Determine the (x, y) coordinate at the center of the cell enclosing the given text.  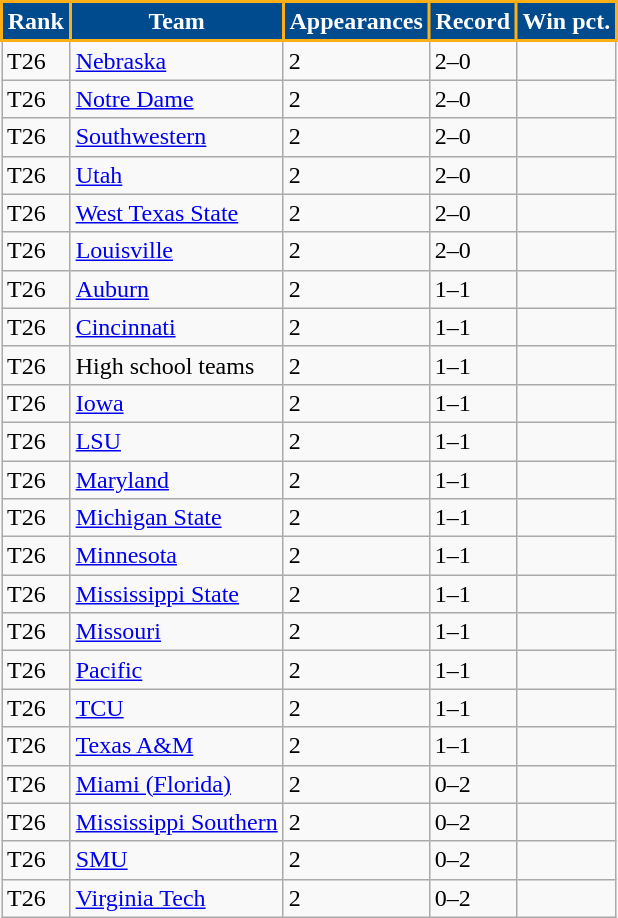
Record (472, 22)
Appearances (356, 22)
Miami (Florida) (176, 784)
Utah (176, 175)
Iowa (176, 403)
Maryland (176, 479)
High school teams (176, 365)
Michigan State (176, 518)
Southwestern (176, 137)
Texas A&M (176, 746)
Team (176, 22)
Cincinnati (176, 327)
Win pct. (566, 22)
Mississippi State (176, 594)
SMU (176, 860)
LSU (176, 441)
Virginia Tech (176, 898)
TCU (176, 708)
Louisville (176, 251)
Rank (36, 22)
Mississippi Southern (176, 822)
Pacific (176, 670)
West Texas State (176, 213)
Missouri (176, 632)
Nebraska (176, 60)
Auburn (176, 289)
Minnesota (176, 556)
Notre Dame (176, 99)
